Capture the cell that displays the provided text and extract its [X, Y] central coordinate. 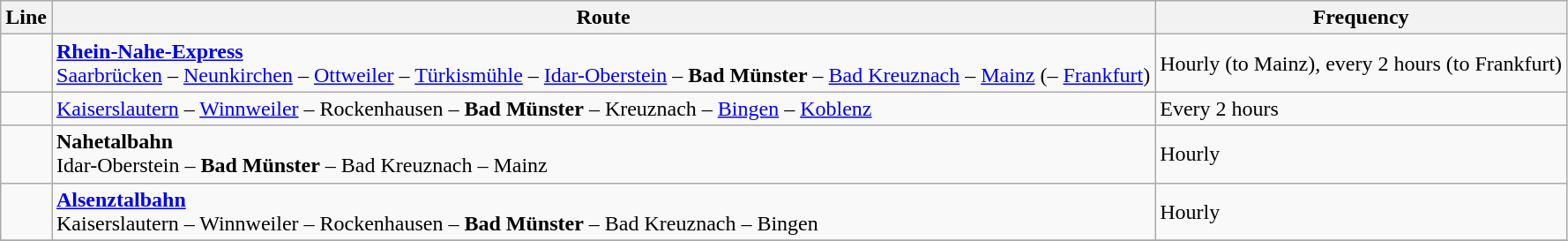
Kaiserslautern – Winnweiler – Rockenhausen – Bad Münster – Kreuznach – Bingen – Koblenz [603, 109]
Frequency [1362, 18]
AlsenztalbahnKaiserslautern – Winnweiler – Rockenhausen – Bad Münster – Bad Kreuznach – Bingen [603, 212]
NahetalbahnIdar-Oberstein – Bad Münster – Bad Kreuznach – Mainz [603, 154]
Rhein-Nahe-ExpressSaarbrücken – Neunkirchen – Ottweiler – Türkismühle – Idar-Oberstein – Bad Münster – Bad Kreuznach – Mainz (– Frankfurt) [603, 64]
Hourly (to Mainz), every 2 hours (to Frankfurt) [1362, 64]
Route [603, 18]
Line [26, 18]
Every 2 hours [1362, 109]
